Search for the cell housing the specified text and yield its [X, Y] center coordinate. 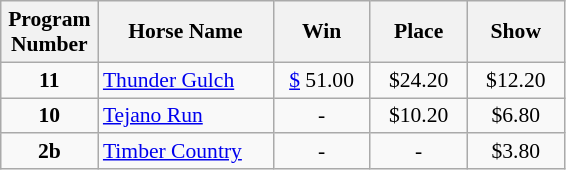
$24.20 [418, 80]
11 [50, 80]
Place [418, 32]
Timber Country [186, 152]
$6.80 [516, 116]
Tejano Run [186, 116]
10 [50, 116]
Horse Name [186, 32]
2b [50, 152]
$ 51.00 [322, 80]
$3.80 [516, 152]
$10.20 [418, 116]
$12.20 [516, 80]
Win [322, 32]
Thunder Gulch [186, 80]
ProgramNumber [50, 32]
Show [516, 32]
